Pinpoint the cell where the given text exists, returning its [X, Y] midpoint coordinate. 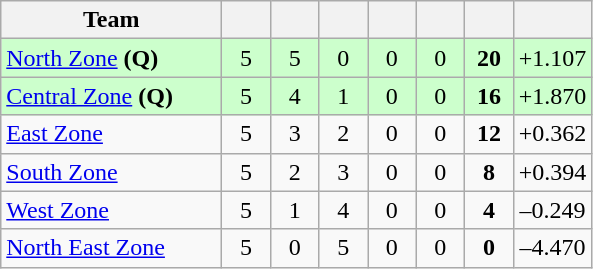
+1.107 [552, 58]
+1.870 [552, 96]
20 [490, 58]
+0.362 [552, 134]
South Zone [112, 172]
East Zone [112, 134]
North Zone (Q) [112, 58]
West Zone [112, 210]
+0.394 [552, 172]
Central Zone (Q) [112, 96]
Team [112, 20]
–0.249 [552, 210]
8 [490, 172]
16 [490, 96]
12 [490, 134]
North East Zone [112, 248]
–4.470 [552, 248]
